Provide the (x, y) coordinate of the cell's center where the given text is located.  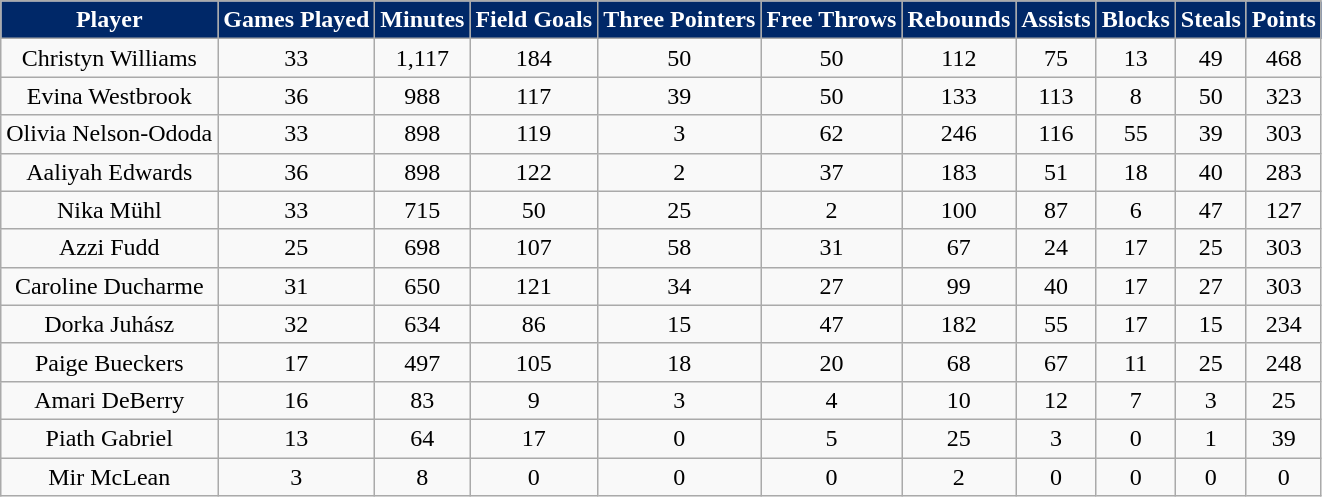
34 (680, 286)
9 (534, 400)
183 (959, 172)
Games Played (296, 20)
7 (1136, 400)
10 (959, 400)
5 (832, 438)
24 (1056, 248)
83 (422, 400)
112 (959, 58)
113 (1056, 96)
283 (1284, 172)
32 (296, 324)
1 (1210, 438)
Field Goals (534, 20)
Christyn Williams (110, 58)
Three Pointers (680, 20)
Amari DeBerry (110, 400)
37 (832, 172)
4 (832, 400)
Nika Mühl (110, 210)
Caroline Ducharme (110, 286)
323 (1284, 96)
Paige Bueckers (110, 362)
119 (534, 134)
246 (959, 134)
Steals (1210, 20)
12 (1056, 400)
64 (422, 438)
Aaliyah Edwards (110, 172)
116 (1056, 134)
86 (534, 324)
Evina Westbrook (110, 96)
634 (422, 324)
51 (1056, 172)
Points (1284, 20)
Rebounds (959, 20)
497 (422, 362)
62 (832, 134)
715 (422, 210)
Azzi Fudd (110, 248)
58 (680, 248)
117 (534, 96)
105 (534, 362)
988 (422, 96)
6 (1136, 210)
Player (110, 20)
20 (832, 362)
698 (422, 248)
107 (534, 248)
133 (959, 96)
248 (1284, 362)
87 (1056, 210)
Blocks (1136, 20)
184 (534, 58)
Mir McLean (110, 477)
49 (1210, 58)
68 (959, 362)
Dorka Juhász (110, 324)
75 (1056, 58)
11 (1136, 362)
122 (534, 172)
1,117 (422, 58)
182 (959, 324)
16 (296, 400)
Piath Gabriel (110, 438)
99 (959, 286)
468 (1284, 58)
127 (1284, 210)
100 (959, 210)
Free Throws (832, 20)
Minutes (422, 20)
Olivia Nelson-Ododa (110, 134)
234 (1284, 324)
Assists (1056, 20)
650 (422, 286)
121 (534, 286)
